Identify which cell holds the provided text, then report its (x, y) central coordinate. 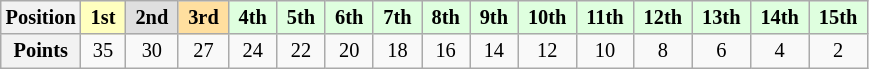
13th (721, 17)
8 (663, 51)
20 (349, 51)
14 (494, 51)
8th (446, 17)
35 (104, 51)
18 (397, 51)
14th (779, 17)
10 (604, 51)
22 (301, 51)
5th (301, 17)
1st (104, 17)
11th (604, 17)
4th (253, 17)
3rd (203, 17)
Points (41, 51)
12th (663, 17)
27 (203, 51)
6th (349, 17)
16 (446, 51)
4 (779, 51)
2nd (152, 17)
10th (547, 17)
Position (41, 17)
15th (838, 17)
7th (397, 17)
2 (838, 51)
12 (547, 51)
6 (721, 51)
9th (494, 17)
30 (152, 51)
24 (253, 51)
